Return [X, Y] of the center of cell containing provided text 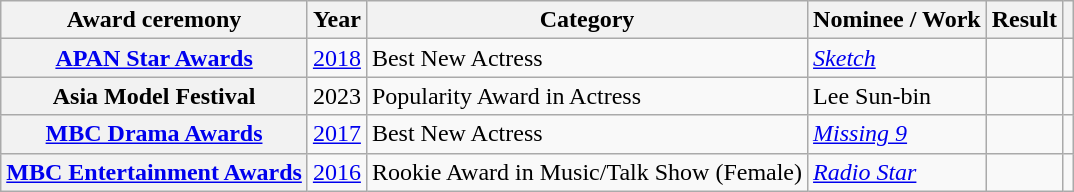
APAN Star Awards [154, 58]
Nominee / Work [898, 20]
2017 [336, 134]
Radio Star [898, 172]
Result [1024, 20]
Rookie Award in Music/Talk Show (Female) [586, 172]
Award ceremony [154, 20]
Popularity Award in Actress [586, 96]
2016 [336, 172]
Year [336, 20]
Lee Sun-bin [898, 96]
Sketch [898, 58]
2023 [336, 96]
2018 [336, 58]
Missing 9 [898, 134]
MBC Entertainment Awards [154, 172]
MBC Drama Awards [154, 134]
Category [586, 20]
Asia Model Festival [154, 96]
